Output the [x, y] coordinate of the center of the cell containing the given text.  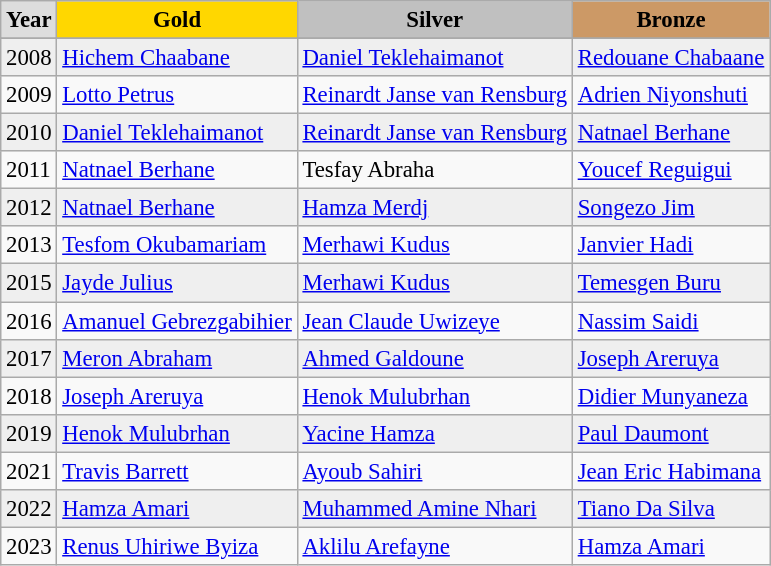
2012 [29, 208]
Didier Munyaneza [670, 396]
Ayoub Sahiri [434, 471]
2023 [29, 546]
2008 [29, 58]
Silver [434, 20]
Adrien Niyonshuti [670, 95]
Jayde Julius [177, 283]
2015 [29, 283]
Bronze [670, 20]
Yacine Hamza [434, 433]
2009 [29, 95]
Redouane Chabaane [670, 58]
Gold [177, 20]
Ahmed Galdoune [434, 358]
2021 [29, 471]
Meron Abraham [177, 358]
Janvier Hadi [670, 245]
Songezo Jim [670, 208]
Amanuel Gebrezgabihier [177, 321]
Tesfom Okubamariam [177, 245]
2011 [29, 170]
Paul Daumont [670, 433]
Jean Claude Uwizeye [434, 321]
Youcef Reguigui [670, 170]
Nassim Saidi [670, 321]
Travis Barrett [177, 471]
2010 [29, 133]
Muhammed Amine Nhari [434, 509]
2022 [29, 509]
Tesfay Abraha [434, 170]
Temesgen Buru [670, 283]
Aklilu Arefayne [434, 546]
Lotto Petrus [177, 95]
Jean Eric Habimana [670, 471]
2019 [29, 433]
2013 [29, 245]
2016 [29, 321]
Hichem Chaabane [177, 58]
Tiano Da Silva [670, 509]
Year [29, 20]
2017 [29, 358]
Renus Uhiriwe Byiza [177, 546]
2018 [29, 396]
Hamza Merdj [434, 208]
